Locate the cell with the specified text and output its (x, y) center coordinate. 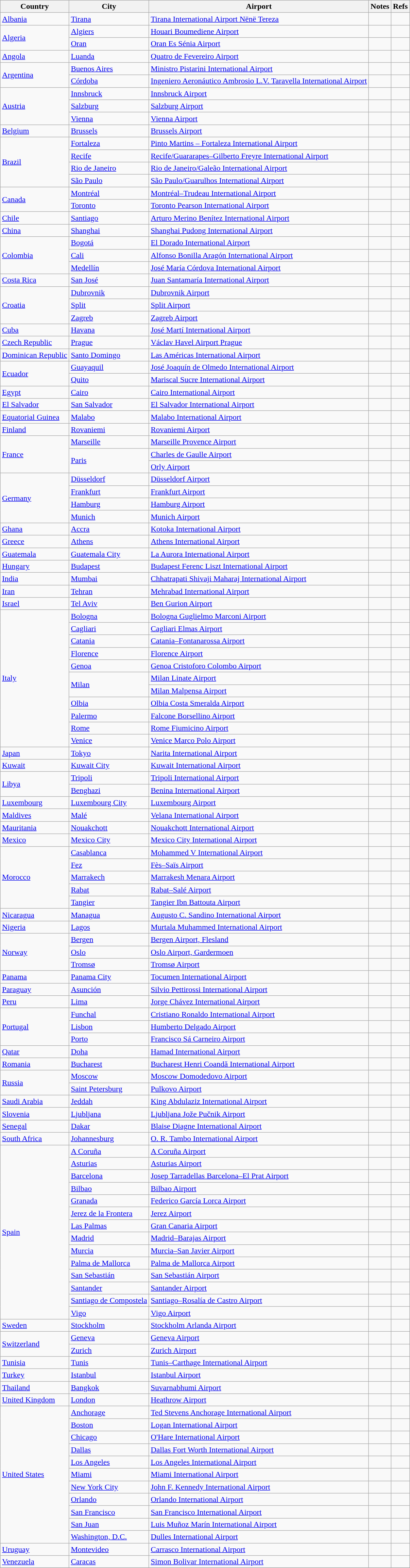
Refs (400, 7)
Japan (35, 753)
Porto (109, 1039)
Santiago (109, 218)
Genoa Cristoforo Colombo Airport (259, 666)
Cristiano Ronaldo International Airport (259, 1014)
Fez (109, 865)
Pulkovo Airport (259, 1089)
José María Córdova International Airport (259, 268)
Bologna (109, 616)
Split Airport (259, 305)
London (109, 1400)
Cali (109, 255)
Marseille Provence Airport (259, 442)
Juan Santamaría International Airport (259, 280)
Tromsø (109, 965)
Luxembourg Airport (259, 803)
Algiers (109, 31)
Canada (35, 199)
Narita International Airport (259, 753)
Tirana International Airport Nënë Tereza (259, 19)
Kuwait City (109, 766)
Oslo (109, 952)
Stockholm (109, 1325)
Iran (35, 591)
China (35, 230)
Ghana (35, 529)
Angola (35, 56)
Tehran (109, 591)
Nouakchott International Airport (259, 828)
Montevideo (109, 1549)
Austria (35, 106)
India (35, 579)
Dulles International Airport (259, 1537)
Cagliari (109, 629)
Doha (109, 1052)
Ecuador (35, 374)
Quatro de Fevereiro Airport (259, 56)
Zagreb Airport (259, 317)
Milan Malpensa Airport (259, 691)
Jorge Chávez International Airport (259, 1002)
Asturias (109, 1164)
Václav Havel Airport Prague (259, 342)
Moscow Domodedovo Airport (259, 1076)
Albania (35, 19)
Spain (35, 1232)
Caracas (109, 1562)
Innsbruck Airport (259, 93)
Luis Muñoz Marín International Airport (259, 1524)
Zurich Airport (259, 1350)
Orly Airport (259, 467)
Córdoba (109, 81)
Venice (109, 740)
Dubrovnik Airport (259, 293)
John F. Kennedy International Airport (259, 1487)
Qatar (35, 1052)
Olbia Costa Smeralda Airport (259, 703)
José Martí International Airport (259, 330)
Florence (109, 653)
Olbia (109, 703)
Chicago (109, 1437)
Split (109, 305)
Norway (35, 952)
Tromsø Airport (259, 965)
Bologna Guglielmo Marconi Airport (259, 616)
Arturo Merino Benítez International Airport (259, 218)
Peru (35, 1002)
Thailand (35, 1388)
Humberto Delgado Airport (259, 1027)
Los Angeles (109, 1462)
Switzerland (35, 1344)
Colombia (35, 255)
Malabo International Airport (259, 417)
Madrid (109, 1238)
Montréal–Trudeau International Airport (259, 193)
South Africa (35, 1138)
A Coruña (109, 1151)
Country (35, 7)
Mumbai (109, 579)
Algeria (35, 38)
Medellín (109, 268)
Charles de Gaulle Airport (259, 454)
Augusto C. Sandino International Airport (259, 915)
Luxembourg (35, 803)
Milan Linate Airport (259, 678)
Ted Stevens Anchorage International Airport (259, 1412)
Saint Petersburg (109, 1089)
Senegal (35, 1126)
Bergen Airport, Flesland (259, 939)
Ministro Pistarini International Airport (259, 69)
Santiago de Compostela (109, 1300)
San Francisco International Airport (259, 1512)
Vigo Airport (259, 1313)
San Juan (109, 1524)
Santo Domingo (109, 355)
Jeddah (109, 1101)
Luanda (109, 56)
Oslo Airport, Gardermoen (259, 952)
San Francisco (109, 1512)
Tirana (109, 19)
Düsseldorf Airport (259, 479)
Hungary (35, 566)
Houari Boumediene Airport (259, 31)
Rabat–Salé Airport (259, 890)
Paraguay (35, 989)
Morocco (35, 877)
Tocumen International Airport (259, 977)
Francisco Sá Carneiro Airport (259, 1039)
United States (35, 1475)
Nigeria (35, 927)
Johannesburg (109, 1138)
Santander Airport (259, 1288)
Panama City (109, 977)
Genoa (109, 666)
Cuba (35, 330)
City (109, 7)
Tokyo (109, 753)
Athens (109, 541)
Vigo (109, 1313)
Airport (259, 7)
Tel Aviv (109, 604)
Lagos (109, 927)
Alfonso Bonilla Aragón International Airport (259, 255)
Germany (35, 498)
Finland (35, 430)
Santiago–Rosalía de Castro Airport (259, 1300)
O'Hare International Airport (259, 1437)
New York City (109, 1487)
Malabo (109, 417)
Brussels Airport (259, 131)
Stockholm Arlanda Airport (259, 1325)
Paris (109, 461)
Federico García Lorca Airport (259, 1201)
San José (109, 280)
Pinto Martins – Fortaleza International Airport (259, 143)
Murtala Muhammed International Airport (259, 927)
Venezuela (35, 1562)
Portugal (35, 1027)
Russia (35, 1083)
Notes (380, 7)
Zagreb (109, 317)
Toronto (109, 206)
Recife (109, 156)
Granada (109, 1201)
Hamburg Airport (259, 504)
Hamburg (109, 504)
Shanghai Pudong International Airport (259, 230)
Shanghai (109, 230)
Geneva (109, 1338)
Catania (109, 641)
Uruguay (35, 1549)
Dallas (109, 1450)
Florence Airport (259, 653)
Marrakesh Menara Airport (259, 877)
Istanbul Airport (259, 1375)
Mexico (35, 840)
Tunisia (35, 1363)
Belgium (35, 131)
Tangier (109, 902)
Casablanca (109, 852)
La Aurora International Airport (259, 554)
Rome Fiumicino Airport (259, 728)
Frankfurt Airport (259, 492)
Equatorial Guinea (35, 417)
Munich Airport (259, 516)
Slovenia (35, 1114)
Los Angeles International Airport (259, 1462)
Italy (35, 679)
São Paulo/Guarulhos International Airport (259, 181)
Prague (109, 342)
Bucharest (109, 1064)
Rabat (109, 890)
Luxembourg City (109, 803)
Bogotá (109, 243)
Brussels (109, 131)
Mexico City International Airport (259, 840)
El Salvador (35, 405)
Ben Gurion Airport (259, 604)
Tunis (109, 1363)
Costa Rica (35, 280)
Falcone Borsellino Airport (259, 716)
Ingeniero Aeronáutico Ambrosio L.V. Taravella International Airport (259, 81)
Sweden (35, 1325)
Suvarnabhumi Airport (259, 1388)
Accra (109, 529)
Mehrabad International Airport (259, 591)
Croatia (35, 305)
Blaise Diagne International Airport (259, 1126)
Asunción (109, 989)
Jerez de la Frontera (109, 1213)
Benghazi (109, 790)
Marrakech (109, 877)
Egypt (35, 392)
Nouakchott (109, 828)
United Kingdom (35, 1400)
Cagliari Elmas Airport (259, 629)
Buenos Aires (109, 69)
Guatemala (35, 554)
Oran (109, 44)
Las Palmas (109, 1226)
Malé (109, 815)
Hamad International Airport (259, 1052)
Funchal (109, 1014)
Saudi Arabia (35, 1101)
Dakar (109, 1126)
Guatemala City (109, 554)
Kuwait (35, 766)
Tripoli International Airport (259, 778)
Murcia–San Javier Airport (259, 1251)
Romania (35, 1064)
Bilbao (109, 1189)
Asturias Airport (259, 1164)
Rovaniemi Airport (259, 430)
Nicaragua (35, 915)
Simon Bolivar International Airport (259, 1562)
Cairo (109, 392)
Argentina (35, 75)
Vienna Airport (259, 118)
Silvio Pettirossi International Airport (259, 989)
Montréal (109, 193)
São Paulo (109, 181)
Kuwait International Airport (259, 766)
Las Américas International Airport (259, 355)
Chile (35, 218)
Madrid–Barajas Airport (259, 1238)
Dubrovnik (109, 293)
Rovaniemi (109, 430)
Frankfurt (109, 492)
Managua (109, 915)
El Dorado International Airport (259, 243)
Palermo (109, 716)
San Sebastián (109, 1275)
Bergen (109, 939)
Innsbruck (109, 93)
Rome (109, 728)
Düsseldorf (109, 479)
Tripoli (109, 778)
Fortaleza (109, 143)
El Salvador International Airport (259, 405)
Logan International Airport (259, 1425)
Salzburg (109, 106)
Orlando (109, 1499)
Catania–Fontanarossa Airport (259, 641)
Lisbon (109, 1027)
Budapest Ferenc Liszt International Airport (259, 566)
Moscow (109, 1076)
Mohammed V International Airport (259, 852)
Josep Tarradellas Barcelona–El Prat Airport (259, 1176)
Tangier Ibn Battouta Airport (259, 902)
Palma de Mallorca (109, 1263)
Palma de Mallorca Airport (259, 1263)
Toronto Pearson International Airport (259, 206)
Salzburg Airport (259, 106)
Maldives (35, 815)
Heathrow Airport (259, 1400)
Greece (35, 541)
Benina International Airport (259, 790)
Libya (35, 784)
Dallas Fort Worth International Airport (259, 1450)
Rio de Janeiro (109, 168)
San Salvador (109, 405)
Turkey (35, 1375)
Czech Republic (35, 342)
Mauritania (35, 828)
Murcia (109, 1251)
Cairo International Airport (259, 392)
Mariscal Sucre International Airport (259, 380)
King Abdulaziz International Airport (259, 1101)
Velana International Airport (259, 815)
Chhatrapati Shivaji Maharaj International Airport (259, 579)
Guayaquil (109, 367)
Budapest (109, 566)
Barcelona (109, 1176)
Orlando International Airport (259, 1499)
Kotoka International Airport (259, 529)
Anchorage (109, 1412)
Bucharest Henri Coandă International Airport (259, 1064)
Jerez Airport (259, 1213)
Marseille (109, 442)
Israel (35, 604)
A Coruña Airport (259, 1151)
José Joaquín de Olmedo International Airport (259, 367)
Athens International Airport (259, 541)
Geneva Airport (259, 1338)
San Sebastián Airport (259, 1275)
Miami (109, 1475)
Oran Es Sénia Airport (259, 44)
Milan (109, 684)
Venice Marco Polo Airport (259, 740)
Bilbao Airport (259, 1189)
Vienna (109, 118)
Munich (109, 516)
Bangkok (109, 1388)
Washington, D.C. (109, 1537)
Brazil (35, 162)
Zurich (109, 1350)
Recife/Guararapes–Gilberto Freyre International Airport (259, 156)
Ljubljana Jože Pučnik Airport (259, 1114)
Dominican Republic (35, 355)
Tunis–Carthage International Airport (259, 1363)
Carrasco International Airport (259, 1549)
Mexico City (109, 840)
Ljubljana (109, 1114)
Miami International Airport (259, 1475)
Istanbul (109, 1375)
Santander (109, 1288)
Lima (109, 1002)
Rio de Janeiro/Galeão International Airport (259, 168)
France (35, 454)
Boston (109, 1425)
Panama (35, 977)
Fès–Saïs Airport (259, 865)
Gran Canaria Airport (259, 1226)
O. R. Tambo International Airport (259, 1138)
Havana (109, 330)
Quito (109, 380)
